Return (X, Y) of the center of cell containing provided text 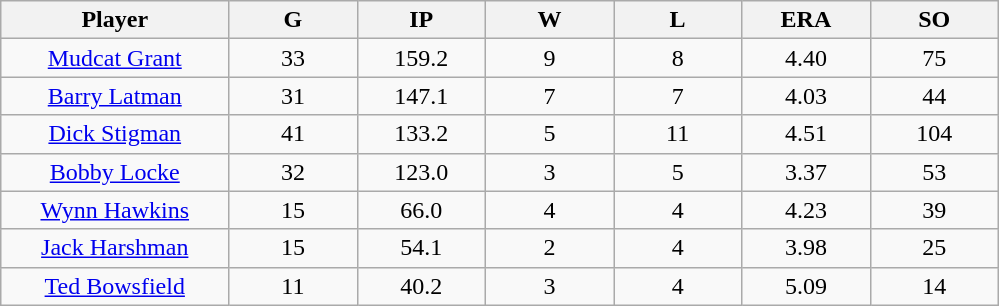
3.37 (806, 172)
39 (934, 210)
159.2 (421, 58)
3.98 (806, 248)
104 (934, 134)
G (293, 20)
W (549, 20)
Wynn Hawkins (115, 210)
SO (934, 20)
4.23 (806, 210)
41 (293, 134)
33 (293, 58)
75 (934, 58)
ERA (806, 20)
5.09 (806, 286)
Jack Harshman (115, 248)
Ted Bowsfield (115, 286)
53 (934, 172)
4.40 (806, 58)
Player (115, 20)
2 (549, 248)
Barry Latman (115, 96)
IP (421, 20)
147.1 (421, 96)
32 (293, 172)
14 (934, 286)
4.03 (806, 96)
31 (293, 96)
25 (934, 248)
133.2 (421, 134)
4.51 (806, 134)
44 (934, 96)
123.0 (421, 172)
Dick Stigman (115, 134)
66.0 (421, 210)
40.2 (421, 286)
54.1 (421, 248)
Bobby Locke (115, 172)
Mudcat Grant (115, 58)
L (678, 20)
8 (678, 58)
9 (549, 58)
